Find where the given text appears and provide that cell's center as [x, y] coordinate. 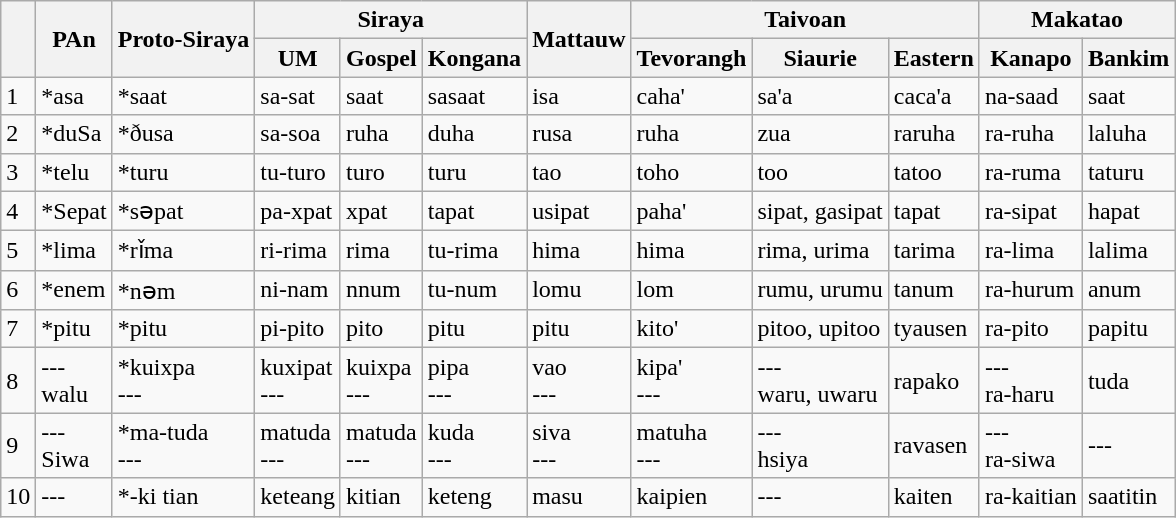
*ðusa [184, 134]
tatoo [934, 172]
rima, urima [820, 251]
---ra-haru [1030, 380]
*kuixpa--- [184, 380]
Eastern [934, 58]
pipa--- [474, 380]
1 [18, 96]
tu-num [474, 290]
*-ki tian [184, 497]
siva--- [579, 446]
*ma-tuda--- [184, 446]
tyausen [934, 329]
rusa [579, 134]
toho [692, 172]
kuixpa--- [381, 380]
sa-sat [298, 96]
9 [18, 446]
duha [474, 134]
matuha--- [692, 446]
nnum [381, 290]
*nəm [184, 290]
---walu [74, 380]
paha' [692, 211]
rapako [934, 380]
tarima [934, 251]
ra-ruha [1030, 134]
*lima [74, 251]
kaiten [934, 497]
*Sepat [74, 211]
raruha [934, 134]
pa-xpat [298, 211]
10 [18, 497]
7 [18, 329]
*rǐma [184, 251]
keteng [474, 497]
---Siwa [74, 446]
tanum [934, 290]
Tevorangh [692, 58]
4 [18, 211]
kaipien [692, 497]
turu [474, 172]
Proto-Siraya [184, 39]
usipat [579, 211]
ra-kaitian [1030, 497]
sa'a [820, 96]
ni-nam [298, 290]
rima [381, 251]
keteang [298, 497]
8 [18, 380]
tu-rima [474, 251]
taturu [1128, 172]
Kanapo [1030, 58]
---ra-siwa [1030, 446]
kipa'--- [692, 380]
PAn [74, 39]
Siraya [391, 20]
lalima [1128, 251]
ra-sipat [1030, 211]
lom [692, 290]
caha' [692, 96]
xpat [381, 211]
rumu, urumu [820, 290]
kitian [381, 497]
lomu [579, 290]
2 [18, 134]
pi-pito [298, 329]
*asa [74, 96]
*telu [74, 172]
UM [298, 58]
Mattauw [579, 39]
ri-rima [298, 251]
Gospel [381, 58]
Bankim [1128, 58]
ra-ruma [1030, 172]
*səpat [184, 211]
---waru, uwaru [820, 380]
*turu [184, 172]
6 [18, 290]
sipat, gasipat [820, 211]
anum [1128, 290]
laluha [1128, 134]
ra-lima [1030, 251]
3 [18, 172]
---hsiya [820, 446]
ra-hurum [1030, 290]
saatitin [1128, 497]
tu-turo [298, 172]
na-saad [1030, 96]
zua [820, 134]
pito [381, 329]
tuda [1128, 380]
Siaurie [820, 58]
masu [579, 497]
ra-pito [1030, 329]
*duSa [74, 134]
isa [579, 96]
*saat [184, 96]
*enem [74, 290]
hapat [1128, 211]
kuxipat--- [298, 380]
turo [381, 172]
Kongana [474, 58]
5 [18, 251]
kito' [692, 329]
tao [579, 172]
ravasen [934, 446]
vao--- [579, 380]
too [820, 172]
papitu [1128, 329]
sasaat [474, 96]
Makatao [1076, 20]
caca'a [934, 96]
pitoo, upitoo [820, 329]
Taivoan [805, 20]
sa-soa [298, 134]
kuda--- [474, 446]
